Locate the cell with the specified text and output its [x, y] center coordinate. 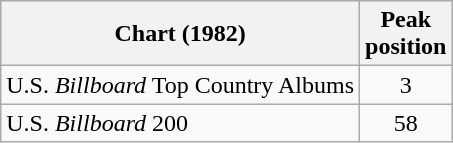
Peakposition [406, 34]
Chart (1982) [180, 34]
58 [406, 123]
U.S. Billboard Top Country Albums [180, 85]
U.S. Billboard 200 [180, 123]
3 [406, 85]
